Detect which cell encompasses the target text, then output its (X, Y) center coordinate. 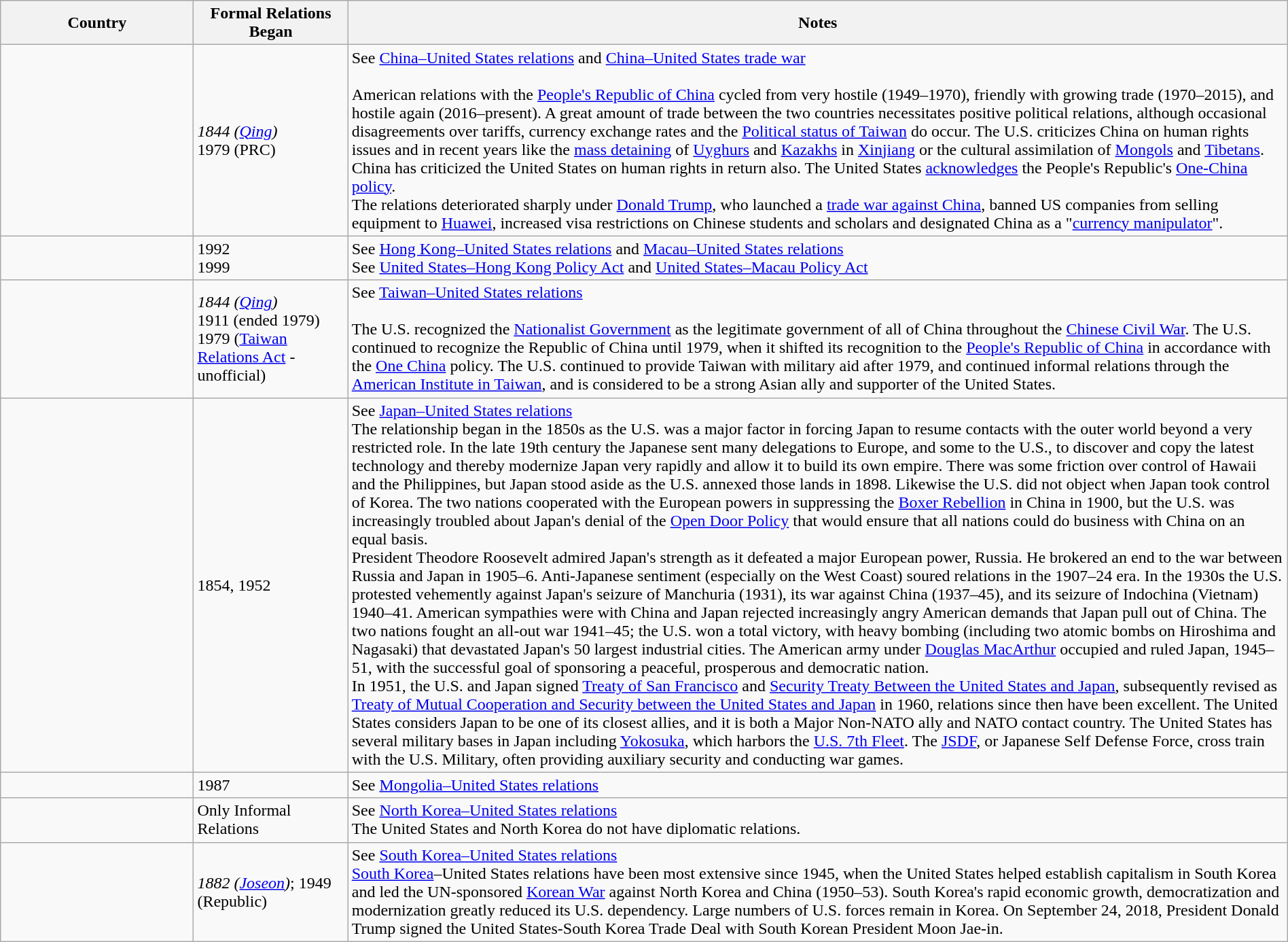
Country (97, 23)
19921999 (270, 258)
1882 (Joseon); 1949 (Republic) (270, 892)
Only Informal Relations (270, 820)
1987 (270, 785)
Notes (818, 23)
1844 (Qing)1979 (PRC) (270, 140)
See North Korea–United States relationsThe United States and North Korea do not have diplomatic relations. (818, 820)
See Hong Kong–United States relations and Macau–United States relationsSee United States–Hong Kong Policy Act and United States–Macau Policy Act (818, 258)
Formal Relations Began (270, 23)
See Mongolia–United States relations (818, 785)
1854, 1952 (270, 585)
1844 (Qing)1911 (ended 1979)1979 (Taiwan Relations Act - unofficial) (270, 338)
